Scan for the cell matching the given text and deliver its (x, y) coordinate at center. 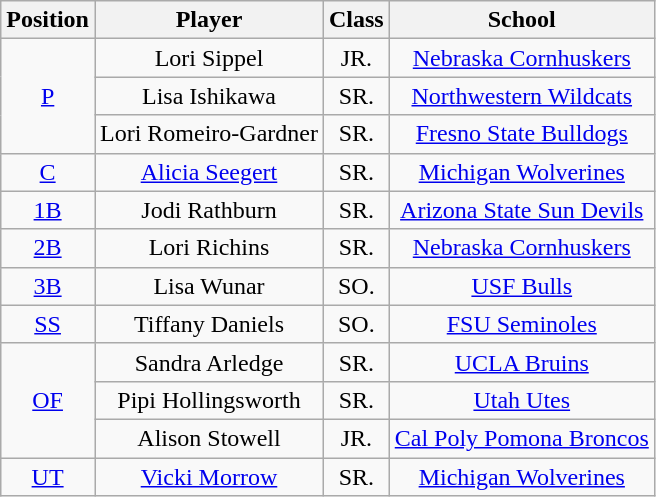
Fresno State Bulldogs (522, 134)
Northwestern Wildcats (522, 96)
School (522, 20)
Arizona State Sun Devils (522, 210)
3B (48, 286)
OF (48, 400)
SS (48, 324)
UCLA Bruins (522, 362)
Vicki Morrow (208, 477)
Lori Sippel (208, 58)
2B (48, 248)
FSU Seminoles (522, 324)
Sandra Arledge (208, 362)
UT (48, 477)
Player (208, 20)
Lisa Ishikawa (208, 96)
Utah Utes (522, 400)
C (48, 172)
Position (48, 20)
USF Bulls (522, 286)
Class (356, 20)
Lori Richins (208, 248)
Cal Poly Pomona Broncos (522, 438)
Pipi Hollingsworth (208, 400)
Alicia Seegert (208, 172)
Jodi Rathburn (208, 210)
P (48, 96)
Tiffany Daniels (208, 324)
Lori Romeiro-Gardner (208, 134)
Lisa Wunar (208, 286)
Alison Stowell (208, 438)
1B (48, 210)
